Identify which cell holds the provided text, then report its [x, y] central coordinate. 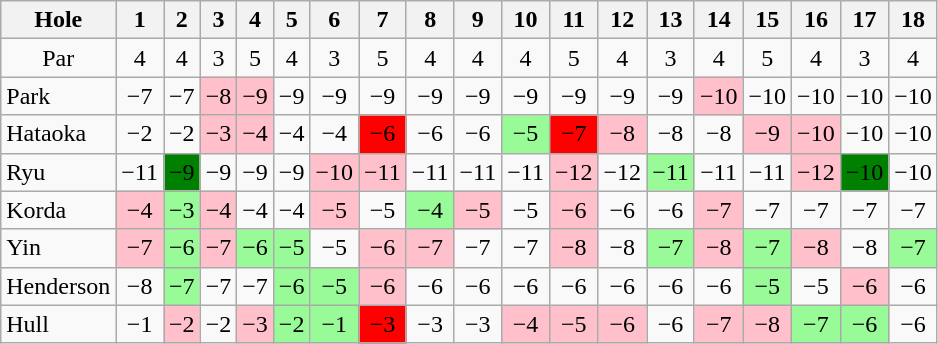
10 [526, 20]
11 [574, 20]
Korda [58, 210]
6 [334, 20]
14 [718, 20]
18 [914, 20]
Hull [58, 324]
Hataoka [58, 134]
Henderson [58, 286]
12 [622, 20]
1 [140, 20]
17 [864, 20]
15 [768, 20]
Hole [58, 20]
2 [182, 20]
Par [58, 58]
13 [671, 20]
8 [430, 20]
9 [478, 20]
Yin [58, 248]
Park [58, 96]
7 [383, 20]
Ryu [58, 172]
16 [816, 20]
